Determine the (x, y) coordinate at the center of the cell enclosing the given text.  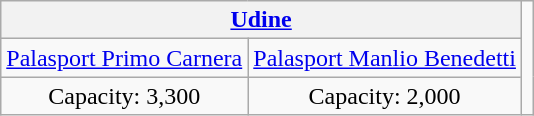
Capacity: 2,000 (385, 96)
Udine (262, 20)
Palasport Manlio Benedetti (385, 58)
Capacity: 3,300 (124, 96)
Palasport Primo Carnera (124, 58)
